Return the (x, y) coordinate for the center point of the cell that contains the specified text.  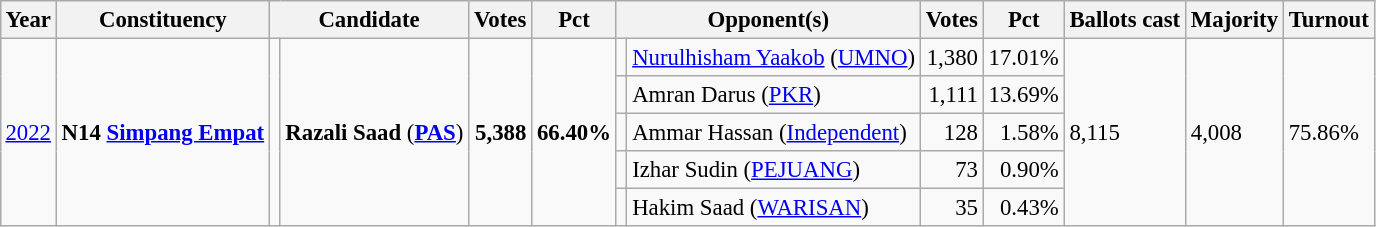
N14 Simpang Empat (162, 132)
1.58% (1024, 133)
Nurulhisham Yaakob (UMNO) (774, 57)
1,380 (952, 57)
73 (952, 170)
Izhar Sudin (PEJUANG) (774, 170)
1,111 (952, 95)
Majority (1234, 20)
8,115 (1124, 132)
4,008 (1234, 132)
Opponent(s) (768, 20)
35 (952, 208)
17.01% (1024, 57)
0.90% (1024, 170)
5,388 (500, 132)
Hakim Saad (WARISAN) (774, 208)
128 (952, 133)
2022 (28, 132)
66.40% (574, 132)
Ammar Hassan (Independent) (774, 133)
Year (28, 20)
Turnout (1328, 20)
Amran Darus (PKR) (774, 95)
0.43% (1024, 208)
Razali Saad (PAS) (374, 132)
Ballots cast (1124, 20)
13.69% (1024, 95)
75.86% (1328, 132)
Candidate (368, 20)
Constituency (162, 20)
